Extract the [x, y] coordinate from the center of the cell holding the provided text.  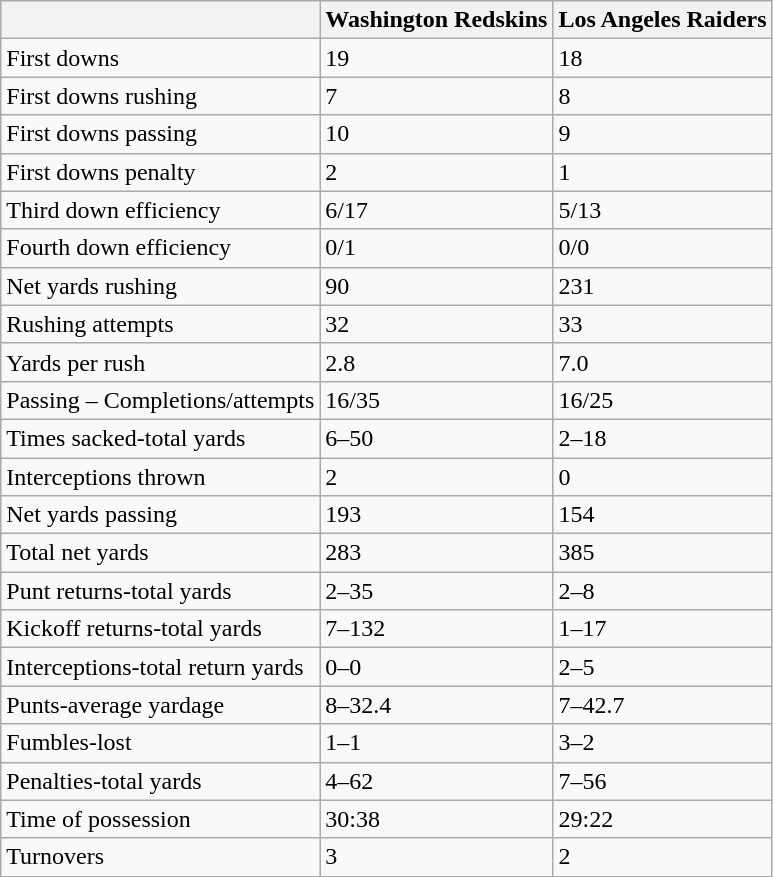
0/1 [436, 248]
1 [662, 172]
1–17 [662, 629]
2–35 [436, 591]
Interceptions thrown [160, 477]
0–0 [436, 667]
6/17 [436, 210]
Kickoff returns-total yards [160, 629]
Punts-average yardage [160, 705]
7–132 [436, 629]
16/25 [662, 400]
33 [662, 324]
First downs [160, 58]
5/13 [662, 210]
283 [436, 553]
Yards per rush [160, 362]
32 [436, 324]
8 [662, 96]
6–50 [436, 438]
2.8 [436, 362]
231 [662, 286]
2–18 [662, 438]
3–2 [662, 743]
7 [436, 96]
First downs penalty [160, 172]
90 [436, 286]
0/0 [662, 248]
30:38 [436, 819]
Turnovers [160, 857]
Net yards passing [160, 515]
Fourth down efficiency [160, 248]
193 [436, 515]
29:22 [662, 819]
Interceptions-total return yards [160, 667]
7.0 [662, 362]
10 [436, 134]
154 [662, 515]
Passing – Completions/attempts [160, 400]
Third down efficiency [160, 210]
1–1 [436, 743]
7–56 [662, 781]
Total net yards [160, 553]
Penalties-total yards [160, 781]
385 [662, 553]
Fumbles-lost [160, 743]
Time of possession [160, 819]
7–42.7 [662, 705]
Rushing attempts [160, 324]
Punt returns-total yards [160, 591]
2–8 [662, 591]
2–5 [662, 667]
19 [436, 58]
8–32.4 [436, 705]
First downs rushing [160, 96]
18 [662, 58]
First downs passing [160, 134]
0 [662, 477]
9 [662, 134]
Times sacked-total yards [160, 438]
4–62 [436, 781]
16/35 [436, 400]
Los Angeles Raiders [662, 20]
3 [436, 857]
Net yards rushing [160, 286]
Washington Redskins [436, 20]
